Identify which cell holds the provided text, then report its [x, y] central coordinate. 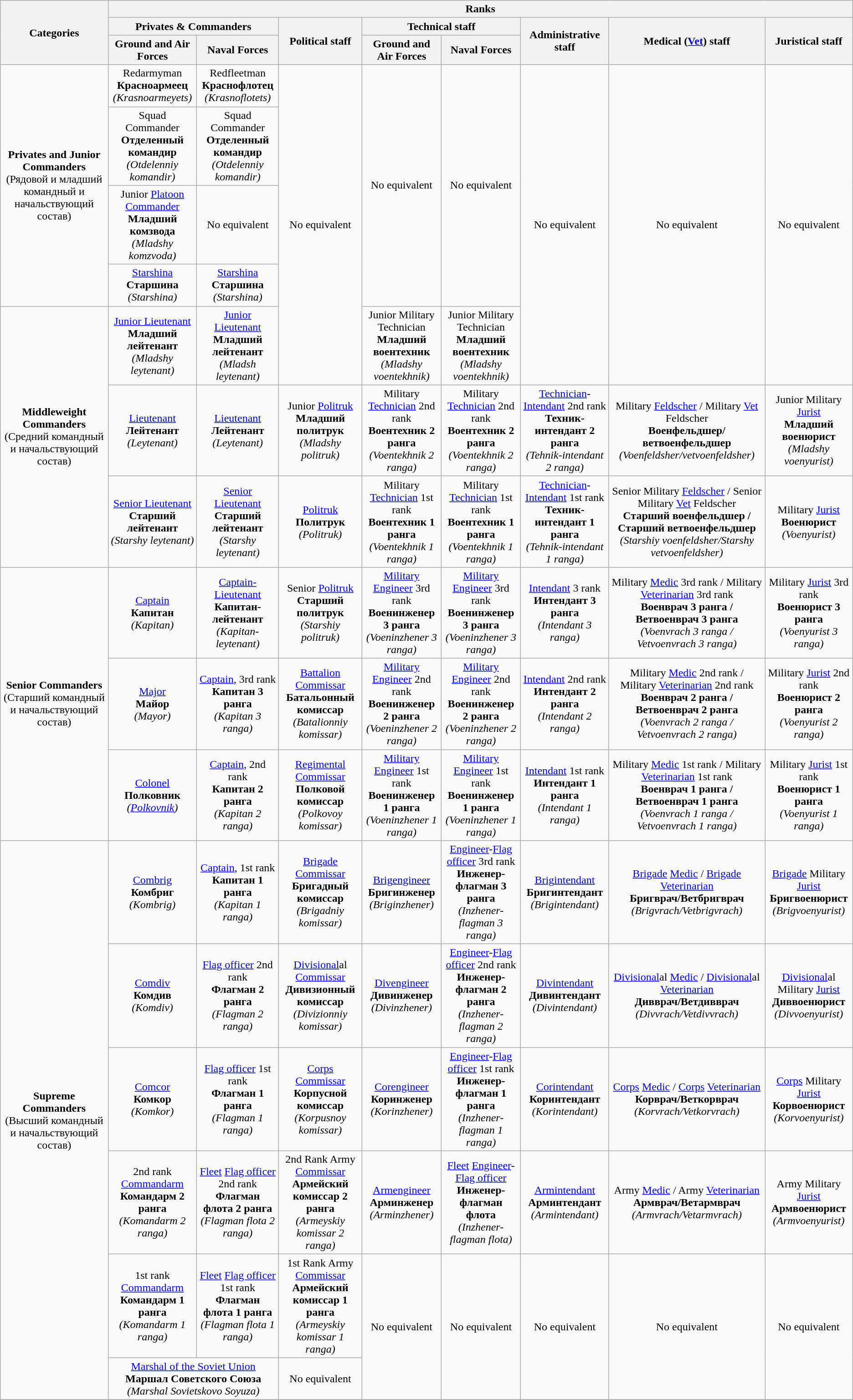
DivengineerДивинженер(Divinzhener) [402, 996]
RedarmymanКрасноармеец(Krasnoarmeyets) [152, 86]
Junior LieutenantМладший лейтенант(Mladsh leytenant) [238, 345]
Ranks [480, 9]
Intendant 1st rankИнтендант 1 ранга(Intendant 1 ranga) [565, 795]
Privates & Commanders [193, 26]
Corps CommissarКорпусной комиссар(Korpusnoy komissar) [320, 1099]
Privates and Junior Сommanders(Рядовой и младший командный и начальствующий состав) [54, 185]
ArmintendantАрминтендант(Armintendant) [565, 1202]
Military Medic 1st rank / Military Veterinarian 1st rankВоенврач 1 ранга / Ветвоенврач 1 ранга(Voenvrach 1 ranga / Vetvoenvrach 1 ranga) [687, 795]
Junior Platoon CommanderМладший комзвода(Mladshy komzvoda) [152, 225]
CaptainКапитан(Kapitan) [152, 613]
Middleweight Commanders(Средний командный и начальствующий состав) [54, 436]
Brigade CommissarБригадный комиссар(Brigadniy komissar) [320, 893]
ArmengineerАрминженер(Arminzhener) [402, 1202]
Brigade Military JuristБригвоенюрист(Brigvoenyurist) [809, 893]
RedfleetmanКраснофлотец(Krasnoflotets) [238, 86]
Fleet Engineer-Flag officerИнженер-флагман флота(Inzhener-flagman flota) [481, 1202]
Junior PolitrukМладший политрук(Mladshy politruk) [320, 430]
MajorМайор(Mayor) [152, 704]
Captain, 2nd rankКапитан 2 ранга(Kapitan 2 ranga) [238, 795]
Captain, 1st rankКапитан 1 ранга(Kapitan 1 ranga) [238, 893]
CorengineerКоринженер(Korinzhener) [402, 1099]
Military Medic 2nd rank / Military Veterinarian 2nd rankВоенврач 2 ранга / Ветвоенврач 2 ранга(Voenvrach 2 ranga / Vetvoenvrach 2 ranga) [687, 704]
Battalion CommissarБатальонный комиссар(Batalionniy komissar) [320, 704]
Supreme Commanders(Высший командный и начальствующий состав) [54, 1120]
Regimental CommissarПолковой комиссар(Polkovoy komissar) [320, 795]
Military Jurist 2nd rankВоенюрист 2 ранга(Voenyurist 2 ranga) [809, 704]
Army Military JuristАрмвоенюрист(Armvoenyurist) [809, 1202]
Intendant 3 rankИнтендант 3 ранга(Intendant 3 ranga) [565, 613]
Divisionalal Military JuristДиввоенюрист(Divvoenyurist) [809, 996]
Military Medic 3rd rank / Military Veterinarian 3rd rankВоенврач 3 ранга / Ветвоенврач 3 ранга(Voenvrach 3 ranga / Vetvoenvrach 3 ranga) [687, 613]
Fleet Flag officer 1st rank Флагман флота 1 ранга(Flagman flota 1 ranga) [238, 1306]
1st rank CommandarmКомандарм 1 ранга(Komandarm 1 ranga) [152, 1306]
ColonelПолковник(Polkovnik) [152, 795]
Categories [54, 33]
Engineer-Flag officer 3rd rankИнженер-флагман 3 ранга(Inzhener-flagman 3 ranga) [481, 893]
Engineer-Flag officer 1st rankИнженер-флагман 1 ранга(Inzhener-flagman 1 ranga) [481, 1099]
CorintendantКоринтендант(Korintendant) [565, 1099]
Technician-Intendant 2nd rankТехник-интендант 2 ранга(Tehnik-intendant 2 ranga) [565, 430]
CombrigКомбриг(Kombrig) [152, 893]
Intendant 2nd rankИнтендант 2 ранга(Intendant 2 ranga) [565, 704]
Senior PolitrukСтарший политрук(Starshiy politruk) [320, 613]
Political staff [320, 41]
Flag officer 1st rankФлагман 1 ранга(Flagman 1 ranga) [238, 1099]
ComdivКомдив(Komdiv) [152, 996]
Captain, 3rd rankКапитан 3 ранга(Kapitan 3 ranga) [238, 704]
Military Feldscher / Military Vet FeldscherВоенфельдшер/ветвоенфельдшер(Voenfeldsher/vetvoenfeldsher) [687, 430]
1st Rank Army Commissar Армейский комиссар 1 ранга(Armeyskiy komissar 1 ranga) [320, 1306]
Administrative staff [565, 41]
Military Jurist 3rd rankВоенюрист 3 ранга(Voenyurist 3 ranga) [809, 613]
Military JuristВоенюрист(Voenyurist) [809, 521]
Fleet Flag officer 2nd rankФлагман флота 2 ранга(Flagman flota 2 ranga) [238, 1202]
PolitrukПолитрук(Politruk) [320, 521]
Medical (Vet) staff [687, 41]
Army Medic / Army VeterinarianАрмврач/Ветармврач(Armvrach/Vetarmvrach) [687, 1202]
Technical staff [442, 26]
2nd Rank Army CommissarАрмейский комиссар 2 ранга(Armeyskiy komissar 2 ranga) [320, 1202]
Junior LieutenantМладший лейтенант(Mladshy leytenant) [152, 345]
BrigintendantБригинтендант(Brigintendant) [565, 893]
BrigengineerБригинженер(Briginzhener) [402, 893]
Brigade Medic / Brigade VeterinarianБригврач/Ветбригврач(Brigvrach/Vetbrigvrach) [687, 893]
Divisionalal CommissarДивизионный комиссар(Divizionniy komissar) [320, 996]
Junior Military JuristМладший военюрист(Mladshy voenyurist) [809, 430]
Captain-LieutenantКапитан-лейтенант(Kapitan-leytenant) [238, 613]
Corps Medic / Corps VeterinarianКорврач/Веткорврач(Korvrach/Vetkorvrach) [687, 1099]
Corps Military JuristКорвоенюрист(Korvoenyurist) [809, 1099]
Juristical staff [809, 41]
DivintendantДивинтендант(Divintendant) [565, 996]
Senior Commanders(Старший командный и начальствующий состав) [54, 704]
Engineer-Flag officer 2nd rankИнженер-флагман 2 ранга(Inzhener-flagman 2 ranga) [481, 996]
Divisionalal Medic / Divisionalal VeterinarianДивврач/Ветдивврач(Divvrach/Vetdivvrach) [687, 996]
ComcorКомкор(Komkor) [152, 1099]
Marshal of the Soviet UnionМаршал Советского Союза(Marshal Sovietskovo Soyuza) [193, 1379]
2nd rank CommandarmКомандарм 2 ранга(Komandarm 2 ranga) [152, 1202]
Technician-Intendant 1st rankТехник-интендант 1 ранга(Tehnik-intendant 1 ranga) [565, 521]
Military Jurist 1st rankВоенюрист 1 ранга(Voenyurist 1 ranga) [809, 795]
Flag officer 2nd rankФлагман 2 ранга(Flagman 2 ranga) [238, 996]
